Search for the cell housing the specified text and yield its (X, Y) center coordinate. 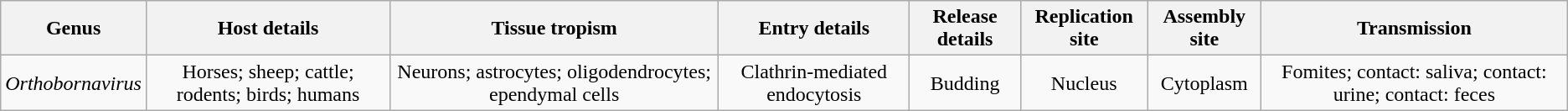
Entry details (814, 29)
Neurons; astrocytes; oligodendrocytes; ependymal cells (554, 82)
Budding (965, 82)
Assembly site (1204, 29)
Genus (74, 29)
Cytoplasm (1204, 82)
Fomites; contact: saliva; contact: urine; contact: feces (1414, 82)
Transmission (1414, 29)
Horses; sheep; cattle; rodents; birds; humans (268, 82)
Orthobornavirus (74, 82)
Tissue tropism (554, 29)
Clathrin-mediated endocytosis (814, 82)
Replication site (1084, 29)
Nucleus (1084, 82)
Release details (965, 29)
Host details (268, 29)
